Capture the cell that displays the provided text and extract its [x, y] central coordinate. 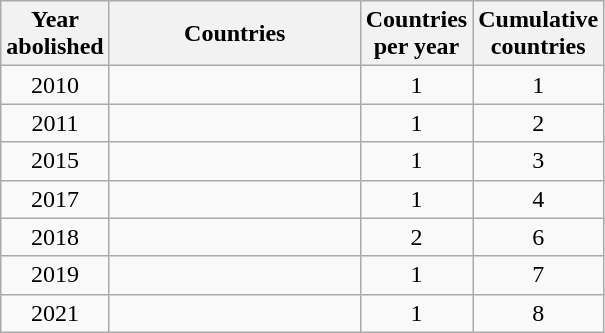
2010 [55, 85]
6 [538, 237]
2019 [55, 275]
2018 [55, 237]
8 [538, 313]
2015 [55, 161]
Countries per year [416, 34]
2011 [55, 123]
2021 [55, 313]
7 [538, 275]
Countries [234, 34]
2017 [55, 199]
Year abolished [55, 34]
Cumulative countries [538, 34]
4 [538, 199]
3 [538, 161]
